From the cell containing the given text, extract its center point as [x, y] coordinate. 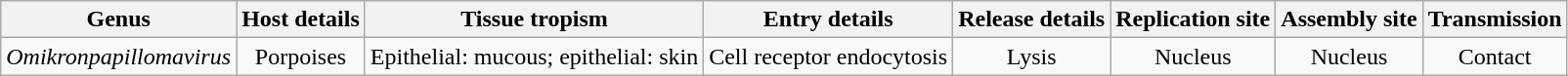
Omikronpapillomavirus [119, 57]
Porpoises [301, 57]
Replication site [1193, 19]
Host details [301, 19]
Transmission [1495, 19]
Lysis [1032, 57]
Epithelial: mucous; epithelial: skin [534, 57]
Entry details [829, 19]
Assembly site [1349, 19]
Cell receptor endocytosis [829, 57]
Release details [1032, 19]
Tissue tropism [534, 19]
Genus [119, 19]
Contact [1495, 57]
